Determine the (x, y) coordinate at the center of the cell enclosing the given text.  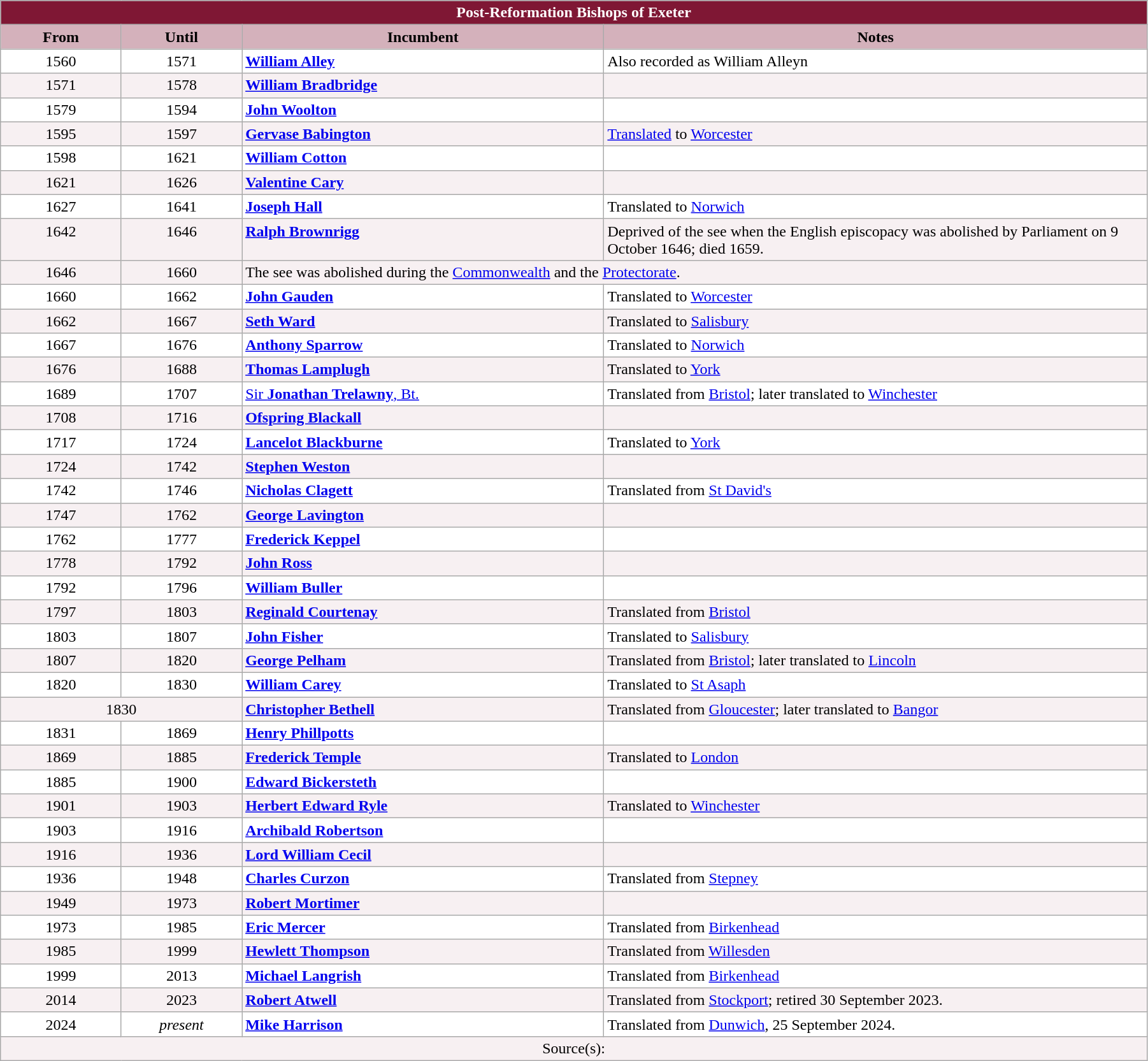
Translated from Stockport; retired 30 September 2023. (875, 1000)
Lancelot Blackburne (423, 442)
1778 (61, 563)
William Alley (423, 61)
1598 (61, 158)
Seth Ward (423, 321)
1627 (61, 206)
Translated from Willesden (875, 951)
William Cotton (423, 158)
Translated from Bristol (875, 612)
2014 (61, 1000)
1717 (61, 442)
1900 (181, 782)
From (61, 37)
1716 (181, 418)
2023 (181, 1000)
1746 (181, 491)
Nicholas Clagett (423, 491)
present (181, 1024)
Frederick Keppel (423, 539)
Post-Reformation Bishops of Exeter (574, 13)
1641 (181, 206)
Source(s): (574, 1048)
1707 (181, 394)
Christopher Bethell (423, 709)
Joseph Hall (423, 206)
Edward Bickersteth (423, 782)
John Woolton (423, 110)
Ralph Brownrigg (423, 240)
Translated to London (875, 758)
Valentine Cary (423, 182)
Incumbent (423, 37)
Reginald Courtenay (423, 612)
1597 (181, 134)
William Buller (423, 588)
The see was abolished during the Commonwealth and the Protectorate. (694, 272)
Ofspring Blackall (423, 418)
Translated to St Asaph (875, 684)
George Lavington (423, 515)
Eric Mercer (423, 927)
Robert Mortimer (423, 903)
George Pelham (423, 660)
Translated from Stepney (875, 879)
Translated from Bristol; later translated to Winchester (875, 394)
Sir Jonathan Trelawny, Bt. (423, 394)
1747 (61, 515)
1777 (181, 539)
Michael Langrish (423, 976)
2024 (61, 1024)
William Bradbridge (423, 85)
John Gauden (423, 296)
Archibald Robertson (423, 830)
1642 (61, 240)
1949 (61, 903)
John Ross (423, 563)
1797 (61, 612)
1626 (181, 182)
Deprived of the see when the English episcopacy was abolished by Parliament on 9 October 1646; died 1659. (875, 240)
1688 (181, 370)
Translated from Gloucester; later translated to Bangor (875, 709)
Hewlett Thompson (423, 951)
1708 (61, 418)
1579 (61, 110)
Robert Atwell (423, 1000)
Until (181, 37)
Henry Phillpotts (423, 733)
Notes (875, 37)
Stephen Weston (423, 466)
1831 (61, 733)
1578 (181, 85)
1796 (181, 588)
Translated from Bristol; later translated to Lincoln (875, 660)
Thomas Lamplugh (423, 370)
1594 (181, 110)
William Carey (423, 684)
1595 (61, 134)
1560 (61, 61)
Anthony Sparrow (423, 345)
Also recorded as William Alleyn (875, 61)
John Fisher (423, 636)
1689 (61, 394)
Translated from St David's (875, 491)
Mike Harrison (423, 1024)
Lord William Cecil (423, 855)
Frederick Temple (423, 758)
Translated to Winchester (875, 806)
1901 (61, 806)
Charles Curzon (423, 879)
1948 (181, 879)
Gervase Babington (423, 134)
Herbert Edward Ryle (423, 806)
2013 (181, 976)
Translated from Dunwich, 25 September 2024. (875, 1024)
